For the text-containing cell, return its midpoint in (x, y) coordinate format. 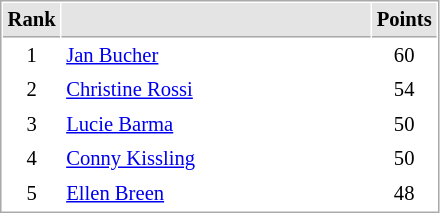
1 (32, 56)
Christine Rossi (216, 90)
4 (32, 158)
5 (32, 194)
54 (404, 90)
Points (404, 20)
Ellen Breen (216, 194)
Conny Kissling (216, 158)
Rank (32, 20)
Jan Bucher (216, 56)
60 (404, 56)
48 (404, 194)
2 (32, 90)
3 (32, 124)
Lucie Barma (216, 124)
